Output the [x, y] coordinate of the center of the cell containing the given text.  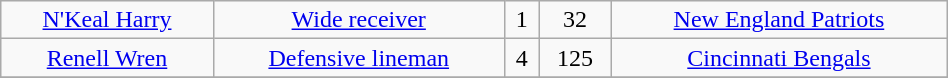
N'Keal Harry [108, 20]
Wide receiver [358, 20]
125 [574, 58]
New England Patriots [780, 20]
4 [522, 58]
Renell Wren [108, 58]
Defensive lineman [358, 58]
1 [522, 20]
Cincinnati Bengals [780, 58]
32 [574, 20]
